Return the (X, Y) coordinate for the center point of the cell that contains the specified text.  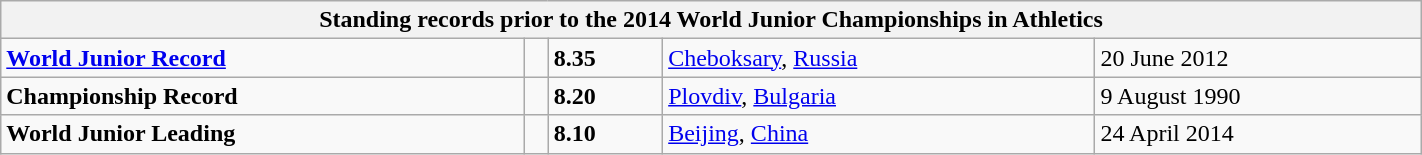
Beijing, China (879, 134)
World Junior Leading (263, 134)
Cheboksary, Russia (879, 58)
8.35 (606, 58)
World Junior Record (263, 58)
20 June 2012 (1258, 58)
9 August 1990 (1258, 96)
8.20 (606, 96)
Championship Record (263, 96)
Plovdiv, Bulgaria (879, 96)
24 April 2014 (1258, 134)
8.10 (606, 134)
Standing records prior to the 2014 World Junior Championships in Athletics (711, 20)
